Detect which cell encompasses the target text, then output its [x, y] center coordinate. 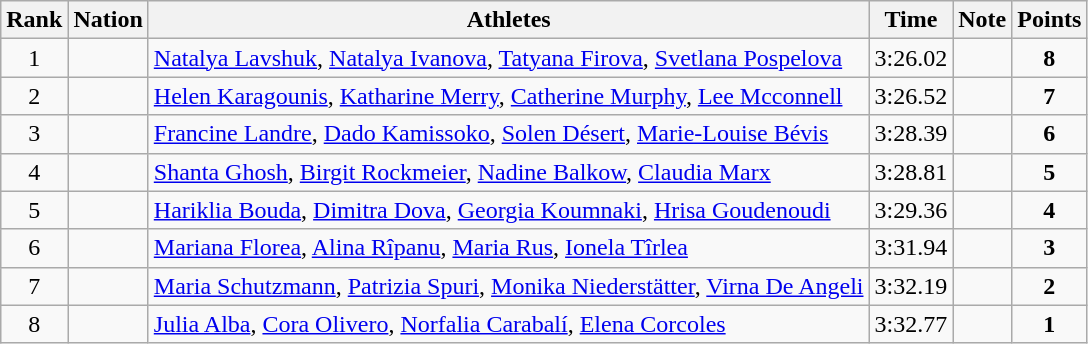
Shanta Ghosh, Birgit Rockmeier, Nadine Balkow, Claudia Marx [508, 172]
Natalya Lavshuk, Natalya Ivanova, Tatyana Firova, Svetlana Pospelova [508, 58]
3:26.52 [911, 96]
3:29.36 [911, 210]
Helen Karagounis, Katharine Merry, Catherine Murphy, Lee Mcconnell [508, 96]
3:28.81 [911, 172]
3:31.94 [911, 248]
Julia Alba, Cora Olivero, Norfalia Carabalí, Elena Corcoles [508, 324]
Hariklia Bouda, Dimitra Dova, Georgia Koumnaki, Hrisa Goudenoudi [508, 210]
Nation [108, 20]
Points [1050, 20]
Athletes [508, 20]
Note [982, 20]
3:32.77 [911, 324]
Maria Schutzmann, Patrizia Spuri, Monika Niederstätter, Virna De Angeli [508, 286]
3:28.39 [911, 134]
3:32.19 [911, 286]
Francine Landre, Dado Kamissoko, Solen Désert, Marie-Louise Bévis [508, 134]
Mariana Florea, Alina Rîpanu, Maria Rus, Ionela Tîrlea [508, 248]
3:26.02 [911, 58]
Rank [34, 20]
Time [911, 20]
